Pinpoint the cell where the given text exists, returning its [X, Y] midpoint coordinate. 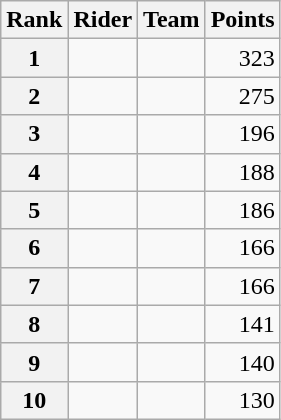
1 [34, 58]
Team [172, 20]
Points [242, 20]
9 [34, 362]
275 [242, 96]
5 [34, 210]
323 [242, 58]
8 [34, 324]
7 [34, 286]
130 [242, 400]
186 [242, 210]
Rider [103, 20]
3 [34, 134]
6 [34, 248]
2 [34, 96]
Rank [34, 20]
10 [34, 400]
4 [34, 172]
188 [242, 172]
141 [242, 324]
196 [242, 134]
140 [242, 362]
